Capture the cell that displays the provided text and extract its [X, Y] central coordinate. 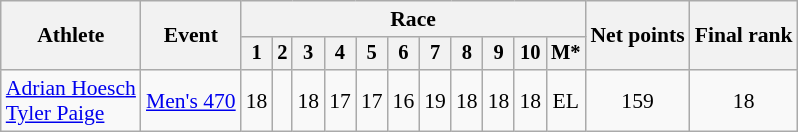
Athlete [71, 36]
6 [404, 54]
Event [191, 36]
19 [435, 100]
10 [530, 54]
Race [414, 19]
1 [257, 54]
Men's 470 [191, 100]
5 [372, 54]
9 [499, 54]
EL [566, 100]
7 [435, 54]
8 [467, 54]
Net points [637, 36]
Final rank [744, 36]
159 [637, 100]
M* [566, 54]
16 [404, 100]
Adrian HoeschTyler Paige [71, 100]
4 [340, 54]
2 [282, 54]
3 [308, 54]
